Provide the [X, Y] coordinate of the cell's center where the given text is located.  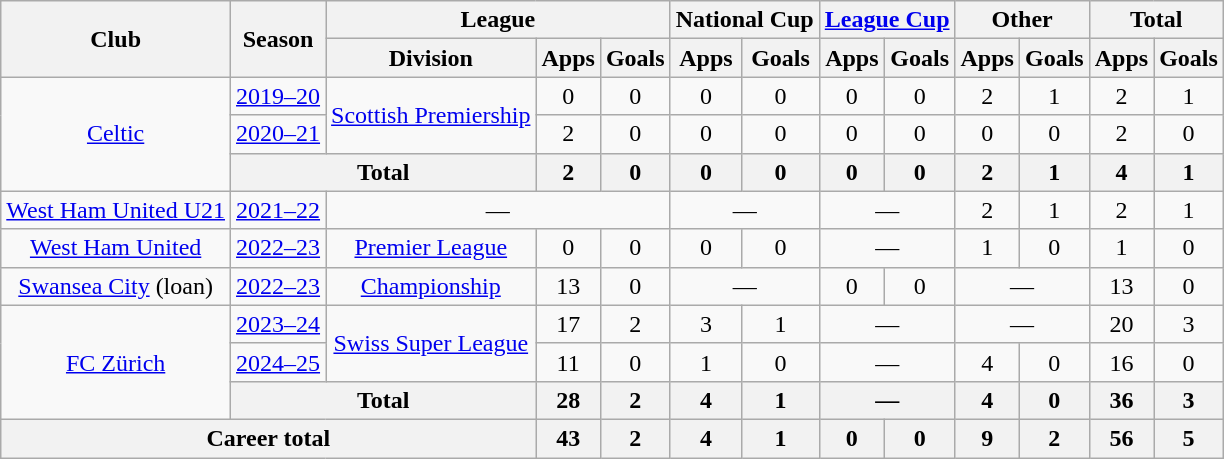
2019–20 [278, 96]
Championship [431, 286]
2020–21 [278, 134]
56 [1121, 438]
16 [1121, 362]
Swiss Super League [431, 343]
League [498, 20]
Scottish Premiership [431, 115]
11 [568, 362]
2023–24 [278, 324]
5 [1189, 438]
Swansea City (loan) [116, 286]
36 [1121, 400]
Other [1022, 20]
Career total [268, 438]
Club [116, 39]
National Cup [744, 20]
43 [568, 438]
Season [278, 39]
9 [987, 438]
Premier League [431, 248]
League Cup [887, 20]
Celtic [116, 134]
2021–22 [278, 210]
Division [431, 58]
17 [568, 324]
West Ham United U21 [116, 210]
20 [1121, 324]
FC Zürich [116, 362]
2024–25 [278, 362]
28 [568, 400]
West Ham United [116, 248]
